Find where the given text appears and provide that cell's center as (x, y) coordinate. 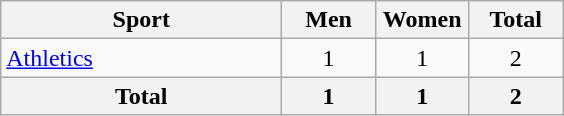
Women (422, 20)
Sport (142, 20)
Athletics (142, 58)
Men (329, 20)
